From the cell containing the given text, extract its center point as [x, y] coordinate. 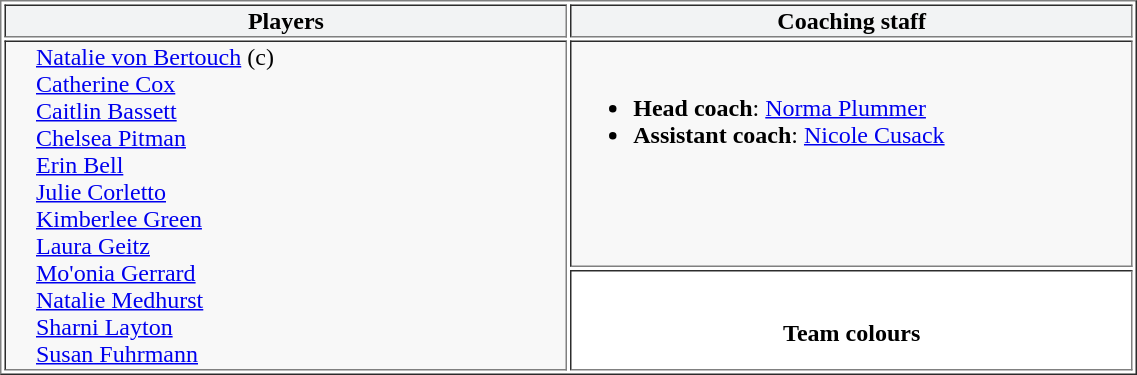
Players [286, 20]
Head coach: Norma PlummerAssistant coach: Nicole Cusack [852, 153]
Coaching staff [852, 20]
